Output the [X, Y] coordinate of the center of the cell containing the given text.  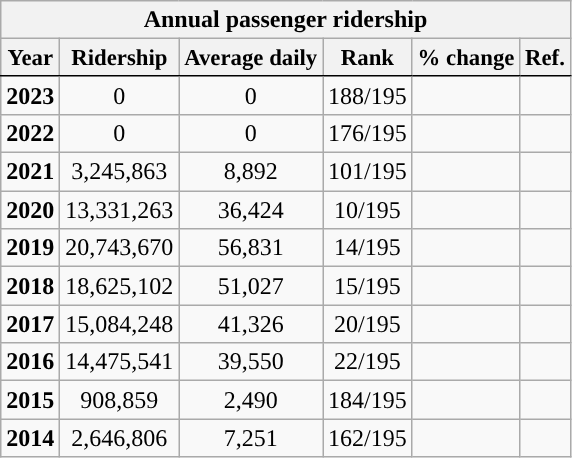
15/195 [368, 286]
2023 [30, 95]
2014 [30, 438]
2,646,806 [120, 438]
22/195 [368, 362]
39,550 [251, 362]
7,251 [251, 438]
% change [466, 58]
Ridership [120, 58]
2020 [30, 210]
56,831 [251, 248]
18,625,102 [120, 286]
2015 [30, 400]
2017 [30, 324]
184/195 [368, 400]
Annual passenger ridership [286, 20]
176/195 [368, 133]
2016 [30, 362]
2021 [30, 172]
2,490 [251, 400]
162/195 [368, 438]
10/195 [368, 210]
15,084,248 [120, 324]
Rank [368, 58]
20/195 [368, 324]
14/195 [368, 248]
Ref. [545, 58]
908,859 [120, 400]
Average daily [251, 58]
51,027 [251, 286]
20,743,670 [120, 248]
2018 [30, 286]
101/195 [368, 172]
13,331,263 [120, 210]
8,892 [251, 172]
36,424 [251, 210]
188/195 [368, 95]
2019 [30, 248]
2022 [30, 133]
41,326 [251, 324]
14,475,541 [120, 362]
3,245,863 [120, 172]
Year [30, 58]
